Pinpoint the cell where the given text exists, returning its [X, Y] midpoint coordinate. 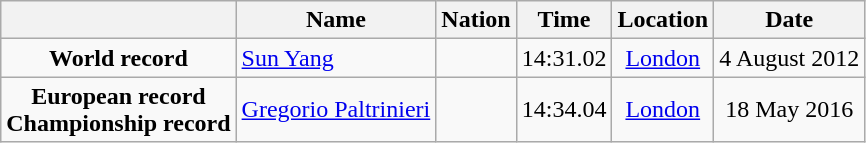
Date [790, 20]
Nation [476, 20]
18 May 2016 [790, 110]
European recordChampionship record [118, 110]
Sun Yang [336, 58]
14:31.02 [564, 58]
Name [336, 20]
14:34.04 [564, 110]
Gregorio Paltrinieri [336, 110]
Location [663, 20]
Time [564, 20]
World record [118, 58]
4 August 2012 [790, 58]
